Detect which cell encompasses the target text, then output its (x, y) center coordinate. 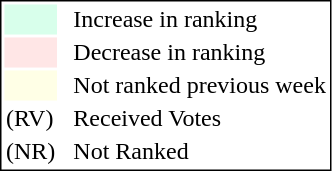
Not Ranked (200, 151)
Decrease in ranking (200, 53)
(RV) (30, 119)
Received Votes (200, 119)
(NR) (30, 151)
Not ranked previous week (200, 85)
Increase in ranking (200, 19)
